Provide the (x, y) coordinate of the cell's center where the given text is located.  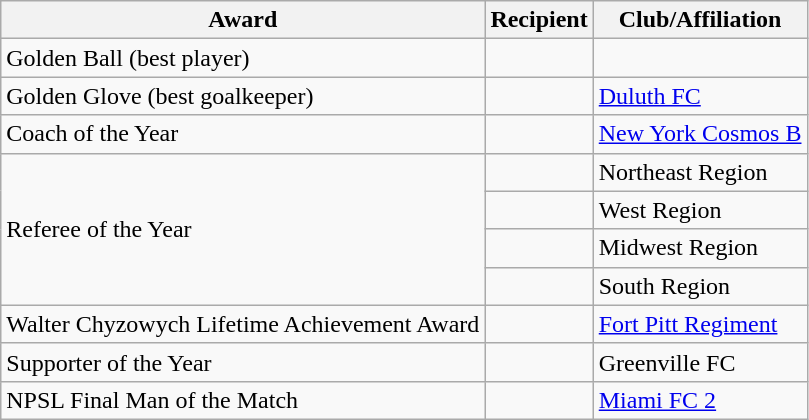
Referee of the Year (243, 229)
Duluth FC (700, 96)
South Region (700, 286)
New York Cosmos B (700, 134)
Award (243, 20)
Northeast Region (700, 172)
Midwest Region (700, 248)
Fort Pitt Regiment (700, 324)
West Region (700, 210)
NPSL Final Man of the Match (243, 400)
Club/Affiliation (700, 20)
Golden Ball (best player) (243, 58)
Walter Chyzowych Lifetime Achievement Award (243, 324)
Miami FC 2 (700, 400)
Supporter of the Year (243, 362)
Greenville FC (700, 362)
Golden Glove (best goalkeeper) (243, 96)
Recipient (539, 20)
Coach of the Year (243, 134)
